Capture the cell that displays the provided text and extract its [x, y] central coordinate. 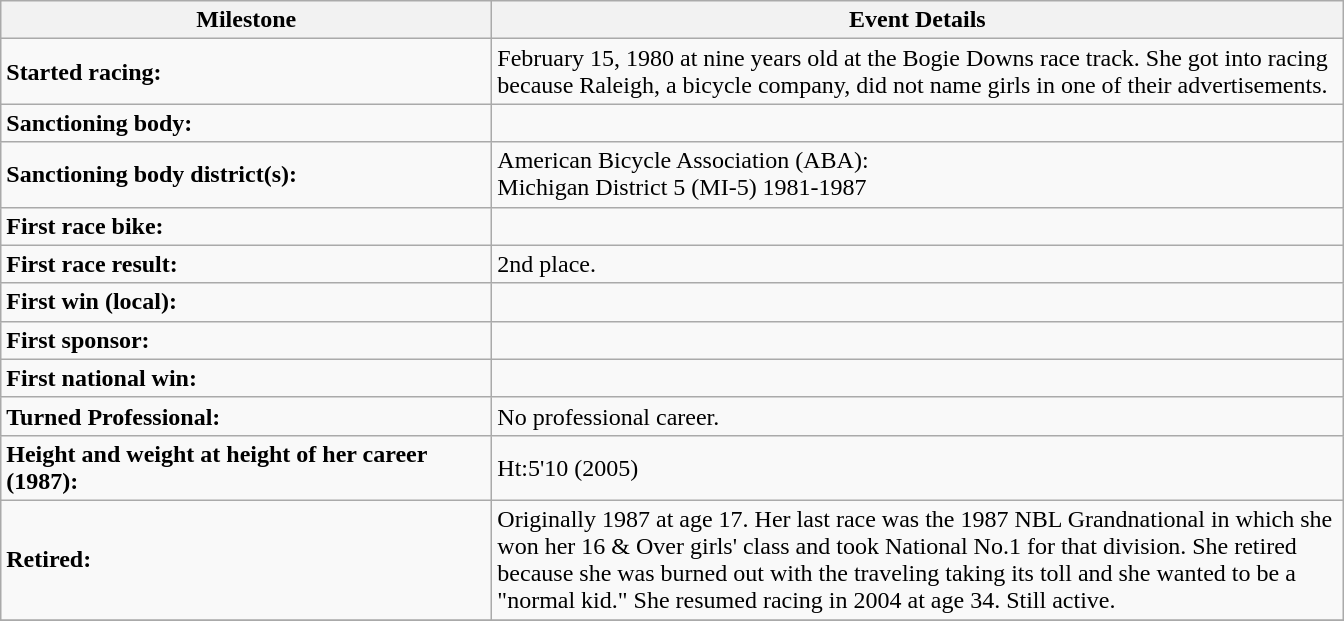
Height and weight at height of her career (1987): [246, 468]
First sponsor: [246, 340]
First race bike: [246, 226]
Ht:5'10 (2005) [918, 468]
Milestone [246, 20]
Started racing: [246, 72]
Sanctioning body district(s): [246, 174]
Turned Professional: [246, 416]
2nd place. [918, 264]
Event Details [918, 20]
Retired: [246, 560]
No professional career. [918, 416]
First national win: [246, 378]
Sanctioning body: [246, 123]
First race result: [246, 264]
American Bicycle Association (ABA): Michigan District 5 (MI-5) 1981-1987 [918, 174]
First win (local): [246, 302]
